Return the (X, Y) coordinate for the center point of the cell that contains the specified text.  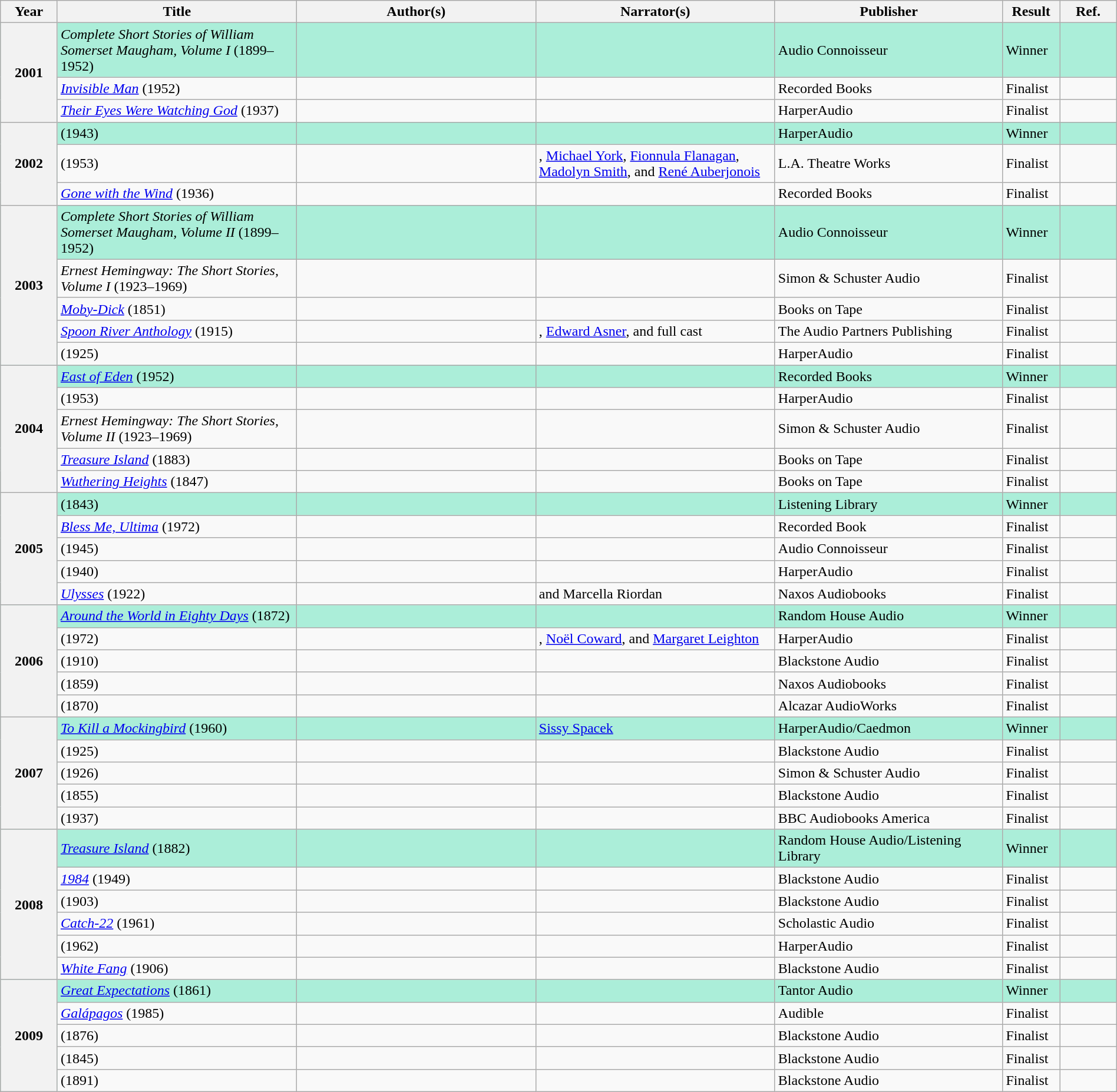
Treasure Island (1882) (177, 848)
The Audio Partners Publishing (888, 331)
(1972) (177, 638)
Audible (888, 1013)
Ernest Hemingway: The Short Stories, Volume I (1923–1969) (177, 278)
Sissy Spacek (655, 728)
(1859) (177, 683)
Ernest Hemingway: The Short Stories, Volume II (1923–1969) (177, 429)
White Fang (1906) (177, 968)
(1843) (177, 504)
(1855) (177, 796)
(1891) (177, 1080)
Spoon River Anthology (1915) (177, 331)
(1945) (177, 549)
(1876) (177, 1035)
Great Expectations (1861) (177, 991)
Alcazar AudioWorks (888, 706)
2001 (29, 72)
2007 (29, 773)
Listening Library (888, 504)
(1962) (177, 946)
Recorded Book (888, 527)
2009 (29, 1035)
Random House Audio (888, 616)
East of Eden (1952) (177, 376)
2006 (29, 661)
HarperAudio/Caedmon (888, 728)
and Marcella Riordan (655, 594)
, Edward Asner, and full cast (655, 331)
Author(s) (416, 12)
1984 (1949) (177, 879)
Bless Me, Ultima (1972) (177, 527)
Treasure Island (1883) (177, 459)
Narrator(s) (655, 12)
2004 (29, 429)
2005 (29, 549)
(1937) (177, 818)
(1940) (177, 571)
Tantor Audio (888, 991)
Title (177, 12)
, Noël Coward, and Margaret Leighton (655, 638)
Publisher (888, 12)
(1926) (177, 773)
Complete Short Stories of William Somerset Maugham, Volume I (1899–1952) (177, 50)
2008 (29, 905)
Gone with the Wind (1936) (177, 194)
Random House Audio/Listening Library (888, 848)
Their Eyes Were Watching God (1937) (177, 111)
, Michael York, Fionnula Flanagan, Madolyn Smith, and René Auberjonois (655, 164)
(1943) (177, 133)
(1903) (177, 901)
BBC Audiobooks America (888, 818)
L.A. Theatre Works (888, 164)
Wuthering Heights (1847) (177, 482)
Ulysses (1922) (177, 594)
Catch-22 (1961) (177, 924)
Year (29, 12)
(1870) (177, 706)
2003 (29, 285)
(1910) (177, 661)
Complete Short Stories of William Somerset Maugham, Volume II (1899–1952) (177, 232)
Galápagos (1985) (177, 1013)
Scholastic Audio (888, 924)
To Kill a Mockingbird (1960) (177, 728)
Ref. (1089, 12)
(1845) (177, 1058)
2002 (29, 164)
Around the World in Eighty Days (1872) (177, 616)
Result (1031, 12)
Invisible Man (1952) (177, 88)
Moby-Dick (1851) (177, 309)
